Locate the cell with the specified text and output its (x, y) center coordinate. 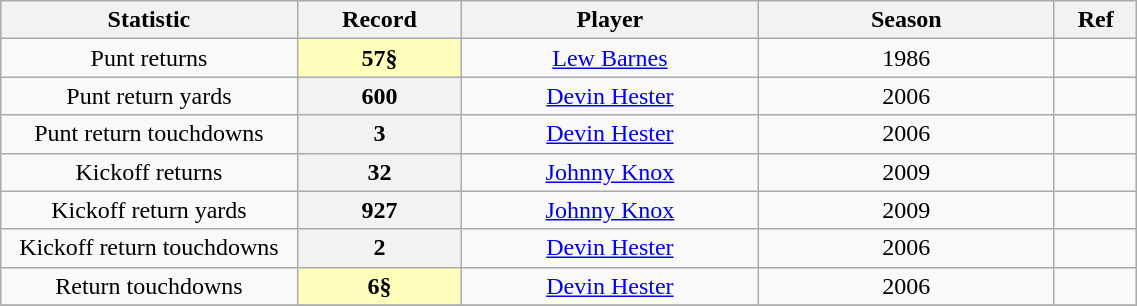
Kickoff return touchdowns (149, 248)
Lew Barnes (610, 58)
Punt return touchdowns (149, 134)
Punt return yards (149, 96)
Player (610, 20)
600 (380, 96)
Kickoff return yards (149, 210)
1986 (906, 58)
Season (906, 20)
6§ (380, 286)
32 (380, 172)
2 (380, 248)
3 (380, 134)
Record (380, 20)
Statistic (149, 20)
Ref (1095, 20)
Punt returns (149, 58)
Kickoff returns (149, 172)
57§ (380, 58)
Return touchdowns (149, 286)
927 (380, 210)
